Locate the cell with the specified text and output its [x, y] center coordinate. 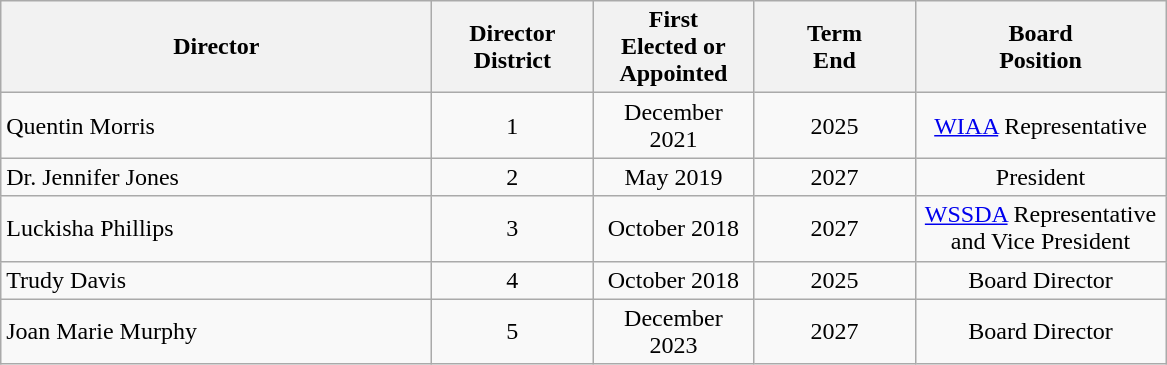
Quentin Morris [216, 126]
December 2021 [674, 126]
FirstElected or Appointed [674, 47]
BoardPosition [1040, 47]
December 2023 [674, 332]
Director [216, 47]
WSSDA Representative and Vice President [1040, 228]
TermEnd [834, 47]
DirectorDistrict [512, 47]
Dr. Jennifer Jones [216, 177]
3 [512, 228]
Luckisha Phillips [216, 228]
2 [512, 177]
4 [512, 280]
President [1040, 177]
Trudy Davis [216, 280]
May 2019 [674, 177]
WIAA Representative [1040, 126]
Joan Marie Murphy [216, 332]
5 [512, 332]
1 [512, 126]
